Pinpoint the cell where the given text exists, returning its [X, Y] midpoint coordinate. 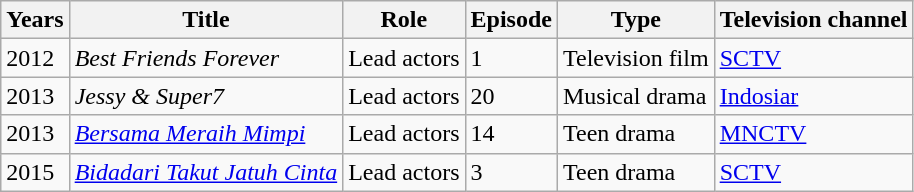
20 [511, 96]
Musical drama [636, 96]
Bersama Meraih Mimpi [206, 134]
Title [206, 20]
Years [35, 20]
Best Friends Forever [206, 58]
Role [404, 20]
1 [511, 58]
3 [511, 172]
Episode [511, 20]
Bidadari Takut Jatuh Cinta [206, 172]
2015 [35, 172]
2012 [35, 58]
14 [511, 134]
Type [636, 20]
Jessy & Super7 [206, 96]
Television film [636, 58]
MNCTV [814, 134]
Television channel [814, 20]
Indosiar [814, 96]
